Find where the given text appears and provide that cell's center as [x, y] coordinate. 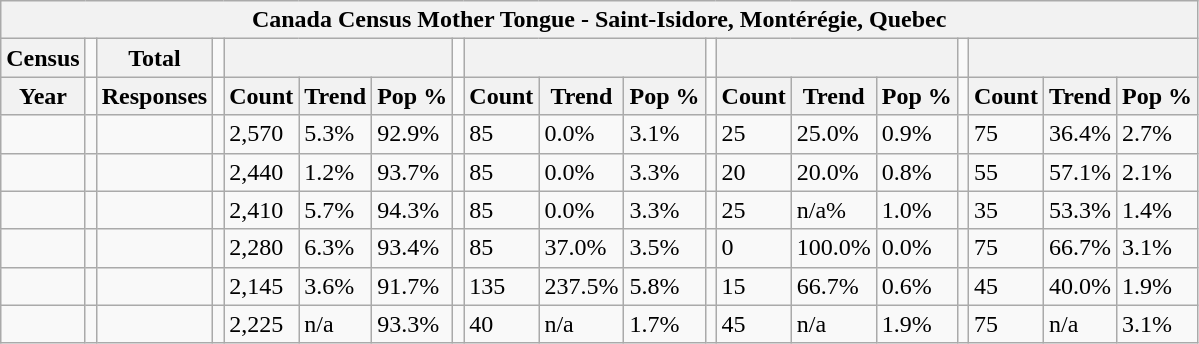
35 [1006, 210]
2,225 [262, 324]
0.9% [916, 134]
Year [43, 96]
25.0% [834, 134]
92.9% [412, 134]
5.7% [336, 210]
5.3% [336, 134]
2.7% [1158, 134]
57.1% [1080, 172]
93.7% [412, 172]
1.0% [916, 210]
2,145 [262, 286]
2,570 [262, 134]
40 [502, 324]
20.0% [834, 172]
237.5% [582, 286]
40.0% [1080, 286]
94.3% [412, 210]
0.6% [916, 286]
0 [754, 248]
3.5% [664, 248]
Total [154, 58]
1.7% [664, 324]
93.4% [412, 248]
6.3% [336, 248]
55 [1006, 172]
135 [502, 286]
1.2% [336, 172]
91.7% [412, 286]
36.4% [1080, 134]
Census [43, 58]
Canada Census Mother Tongue - Saint-Isidore, Montérégie, Quebec [600, 20]
93.3% [412, 324]
2,280 [262, 248]
2,410 [262, 210]
n/a% [834, 210]
100.0% [834, 248]
5.8% [664, 286]
37.0% [582, 248]
53.3% [1080, 210]
2,440 [262, 172]
15 [754, 286]
2.1% [1158, 172]
3.6% [336, 286]
Responses [154, 96]
0.8% [916, 172]
1.4% [1158, 210]
20 [754, 172]
